From the cell containing the given text, extract its center point as [X, Y] coordinate. 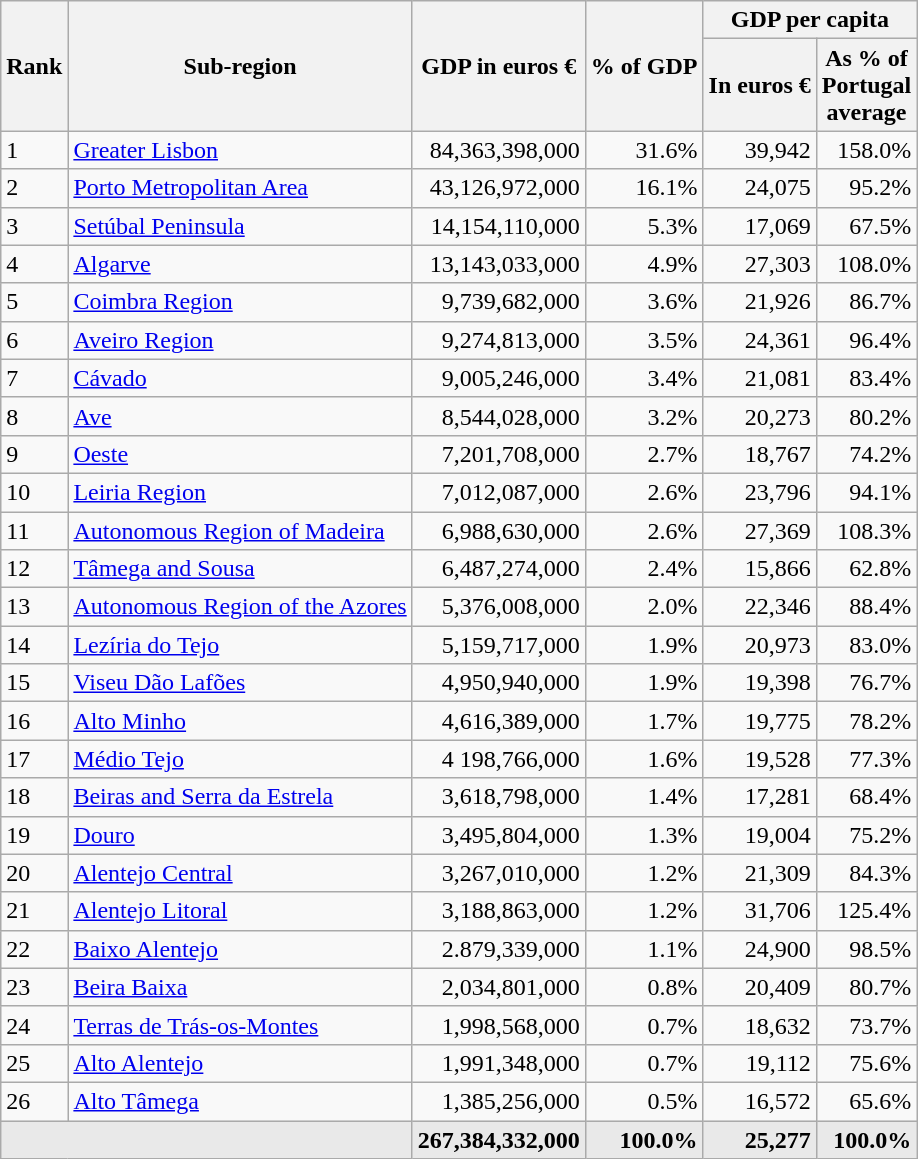
Lezíria do Tejo [240, 645]
1.7% [644, 721]
1.1% [644, 949]
5 [34, 302]
7 [34, 378]
Algarve [240, 264]
7,012,087,000 [498, 492]
19,528 [760, 759]
31,706 [760, 911]
Tâmega and Sousa [240, 569]
5.3% [644, 226]
3.4% [644, 378]
9 [34, 454]
5,376,008,000 [498, 607]
1.6% [644, 759]
Alto Minho [240, 721]
13 [34, 607]
1,991,348,000 [498, 1063]
17,069 [760, 226]
21,309 [760, 873]
Greater Lisbon [240, 150]
19,398 [760, 683]
96.4% [866, 340]
4,950,940,000 [498, 683]
20 [34, 873]
9,005,246,000 [498, 378]
3,495,804,000 [498, 835]
GDP in euros € [498, 66]
4,616,389,000 [498, 721]
3,267,010,000 [498, 873]
88.4% [866, 607]
Ave [240, 416]
25,277 [760, 1139]
3,618,798,000 [498, 797]
14,154,110,000 [498, 226]
18,767 [760, 454]
23,796 [760, 492]
2.7% [644, 454]
24,075 [760, 188]
24,900 [760, 949]
Cávado [240, 378]
As % ofPortugalaverage [866, 85]
3 [34, 226]
6,988,630,000 [498, 531]
6,487,274,000 [498, 569]
Terras de Trás-os-Montes [240, 1025]
Setúbal Peninsula [240, 226]
21,926 [760, 302]
16,572 [760, 1101]
2 [34, 188]
83.4% [866, 378]
27,303 [760, 264]
Alto Alentejo [240, 1063]
2.0% [644, 607]
1 [34, 150]
95.2% [866, 188]
80.7% [866, 987]
8,544,028,000 [498, 416]
GDP per capita [810, 20]
108.0% [866, 264]
62.8% [866, 569]
% of GDP [644, 66]
83.0% [866, 645]
2.4% [644, 569]
10 [34, 492]
27,369 [760, 531]
24 [34, 1025]
43,126,972,000 [498, 188]
19,112 [760, 1063]
84.3% [866, 873]
Alentejo Central [240, 873]
9,739,682,000 [498, 302]
14 [34, 645]
3.6% [644, 302]
67.5% [866, 226]
Beira Baixa [240, 987]
13,143,033,000 [498, 264]
108.3% [866, 531]
4.9% [644, 264]
18 [34, 797]
86.7% [866, 302]
Alentejo Litoral [240, 911]
4 [34, 264]
73.7% [866, 1025]
7,201,708,000 [498, 454]
1.4% [644, 797]
Sub-region [240, 66]
94.1% [866, 492]
24,361 [760, 340]
18,632 [760, 1025]
20,273 [760, 416]
16 [34, 721]
Aveiro Region [240, 340]
22,346 [760, 607]
Douro [240, 835]
78.2% [866, 721]
Leiria Region [240, 492]
17 [34, 759]
3.2% [644, 416]
21 [34, 911]
25 [34, 1063]
19,004 [760, 835]
Beiras and Serra da Estrela [240, 797]
In euros € [760, 85]
Rank [34, 66]
1,385,256,000 [498, 1101]
19 [34, 835]
9,274,813,000 [498, 340]
20,973 [760, 645]
Médio Tejo [240, 759]
17,281 [760, 797]
1.3% [644, 835]
21,081 [760, 378]
125.4% [866, 911]
23 [34, 987]
65.6% [866, 1101]
Porto Metropolitan Area [240, 188]
75.6% [866, 1063]
3.5% [644, 340]
20,409 [760, 987]
11 [34, 531]
2,034,801,000 [498, 987]
4 198,766,000 [498, 759]
2.879,339,000 [498, 949]
Viseu Dão Lafões [240, 683]
Oeste [240, 454]
76.7% [866, 683]
15 [34, 683]
22 [34, 949]
75.2% [866, 835]
98.5% [866, 949]
77.3% [866, 759]
5,159,717,000 [498, 645]
39,942 [760, 150]
31.6% [644, 150]
Alto Tâmega [240, 1101]
0.8% [644, 987]
80.2% [866, 416]
6 [34, 340]
12 [34, 569]
15,866 [760, 569]
8 [34, 416]
68.4% [866, 797]
84,363,398,000 [498, 150]
267,384,332,000 [498, 1139]
16.1% [644, 188]
158.0% [866, 150]
Autonomous Region of the Azores [240, 607]
3,188,863,000 [498, 911]
19,775 [760, 721]
0.5% [644, 1101]
26 [34, 1101]
1,998,568,000 [498, 1025]
Autonomous Region of Madeira [240, 531]
Baixo Alentejo [240, 949]
Coimbra Region [240, 302]
74.2% [866, 454]
